Scan for the cell matching the given text and deliver its (x, y) coordinate at center. 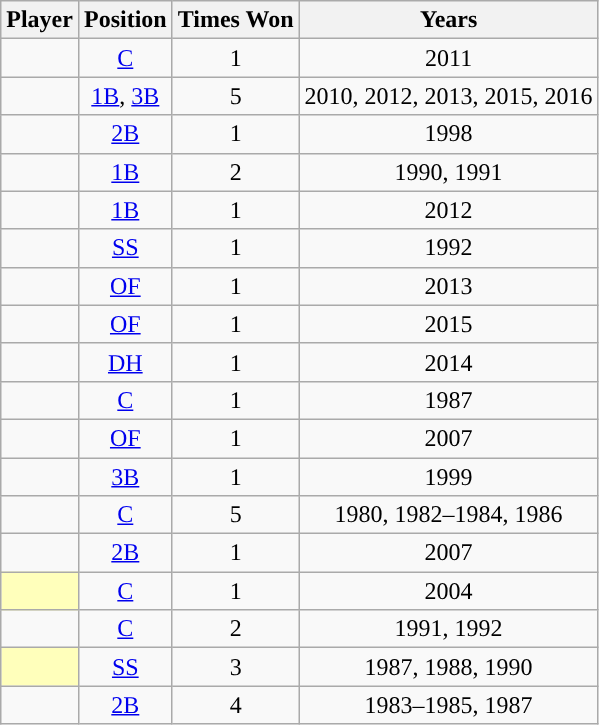
2004 (448, 591)
3 (236, 667)
Position (125, 20)
2011 (448, 58)
Times Won (236, 20)
1987 (448, 400)
2012 (448, 210)
2015 (448, 324)
2010, 2012, 2013, 2015, 2016 (448, 96)
1990, 1991 (448, 172)
1998 (448, 134)
1987, 1988, 1990 (448, 667)
1991, 1992 (448, 629)
DH (125, 362)
1B, 3B (125, 96)
4 (236, 705)
3B (125, 477)
1992 (448, 248)
1983–1985, 1987 (448, 705)
1980, 1982–1984, 1986 (448, 515)
2013 (448, 286)
Years (448, 20)
Player (40, 20)
2014 (448, 362)
1999 (448, 477)
